Identify which cell holds the provided text, then report its [x, y] central coordinate. 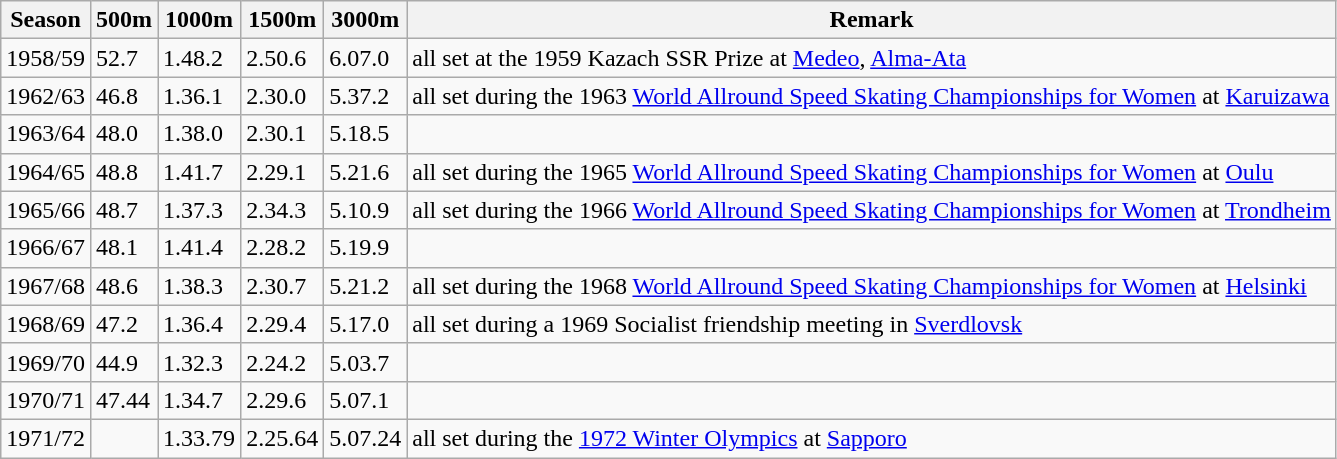
all set during the 1963 World Allround Speed Skating Championships for Women at Karuizawa [872, 96]
1.37.3 [200, 210]
1000m [200, 20]
all set during the 1968 World Allround Speed Skating Championships for Women at Helsinki [872, 286]
1.36.1 [200, 96]
5.07.1 [366, 400]
1963/64 [46, 134]
all set during the 1972 Winter Olympics at Sapporo [872, 438]
5.10.9 [366, 210]
1.34.7 [200, 400]
1.38.0 [200, 134]
2.34.3 [282, 210]
1.41.4 [200, 248]
47.2 [124, 324]
2.30.7 [282, 286]
2.30.1 [282, 134]
1967/68 [46, 286]
48.8 [124, 172]
all set during a 1969 Socialist friendship meeting in Sverdlovsk [872, 324]
1500m [282, 20]
5.07.24 [366, 438]
all set during the 1965 World Allround Speed Skating Championships for Women at Oulu [872, 172]
1958/59 [46, 58]
5.21.2 [366, 286]
2.30.0 [282, 96]
1.32.3 [200, 362]
Season [46, 20]
all set during the 1966 World Allround Speed Skating Championships for Women at Trondheim [872, 210]
5.37.2 [366, 96]
48.1 [124, 248]
44.9 [124, 362]
52.7 [124, 58]
1969/70 [46, 362]
48.0 [124, 134]
1968/69 [46, 324]
Remark [872, 20]
2.28.2 [282, 248]
5.03.7 [366, 362]
5.17.0 [366, 324]
1.41.7 [200, 172]
46.8 [124, 96]
1966/67 [46, 248]
all set at the 1959 Kazach SSR Prize at Medeo, Alma-Ata [872, 58]
1.48.2 [200, 58]
1.38.3 [200, 286]
1.36.4 [200, 324]
2.25.64 [282, 438]
5.21.6 [366, 172]
6.07.0 [366, 58]
2.24.2 [282, 362]
2.29.6 [282, 400]
1965/66 [46, 210]
500m [124, 20]
1.33.79 [200, 438]
1964/65 [46, 172]
1962/63 [46, 96]
2.29.1 [282, 172]
5.18.5 [366, 134]
2.29.4 [282, 324]
1970/71 [46, 400]
5.19.9 [366, 248]
48.6 [124, 286]
2.50.6 [282, 58]
3000m [366, 20]
47.44 [124, 400]
48.7 [124, 210]
1971/72 [46, 438]
